Return (x, y) of the center of cell containing provided text 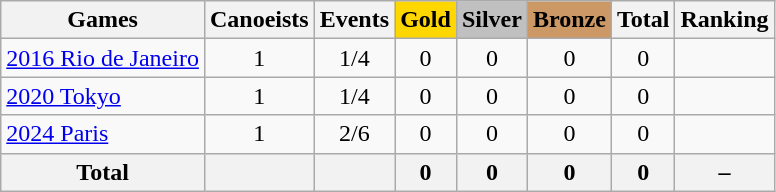
Bronze (569, 20)
– (724, 172)
2016 Rio de Janeiro (103, 58)
2024 Paris (103, 134)
Canoeists (259, 20)
Gold (426, 20)
Silver (492, 20)
Ranking (724, 20)
2/6 (354, 134)
2020 Tokyo (103, 96)
Events (354, 20)
Games (103, 20)
